Scan for the cell matching the given text and deliver its (X, Y) coordinate at center. 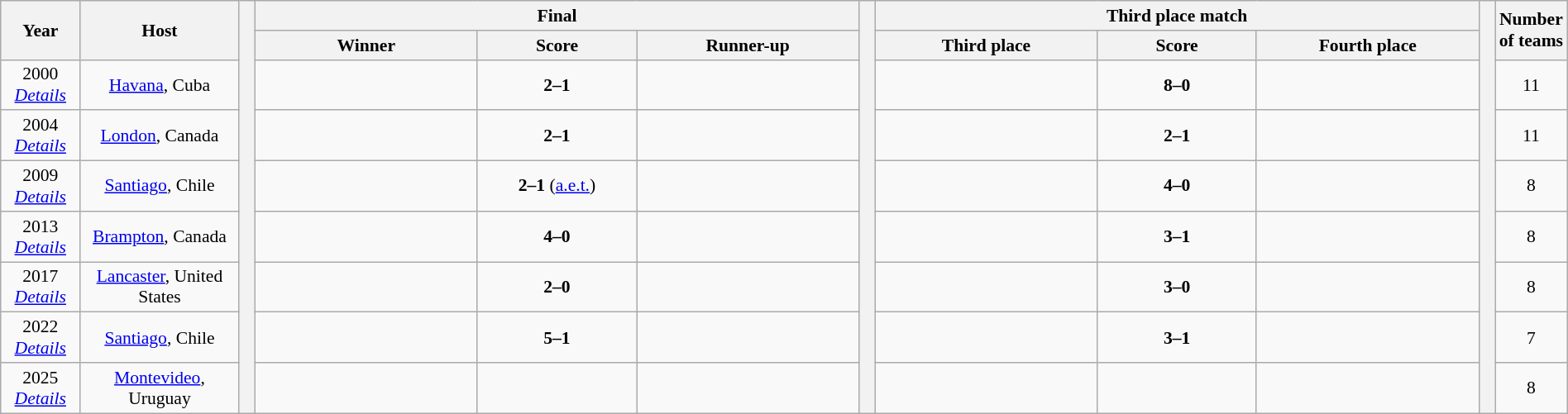
2004Details (41, 136)
2–0 (557, 288)
2–1 (a.e.t.) (557, 187)
2009Details (41, 187)
2000Details (41, 84)
London, Canada (160, 136)
Montevideo, Uruguay (160, 388)
2025Details (41, 388)
Fourth place (1368, 45)
Year (41, 30)
Number of teams (1532, 30)
Lancaster, United States (160, 288)
2022Details (41, 337)
Winner (366, 45)
Host (160, 30)
3–0 (1177, 288)
2013 Details (41, 236)
7 (1532, 337)
Third place (986, 45)
Brampton, Canada (160, 236)
5–1 (557, 337)
Havana, Cuba (160, 84)
2017Details (41, 288)
8–0 (1177, 84)
Final (557, 16)
Runner-up (748, 45)
Third place match (1177, 16)
